Locate the cell with the specified text and output its [X, Y] center coordinate. 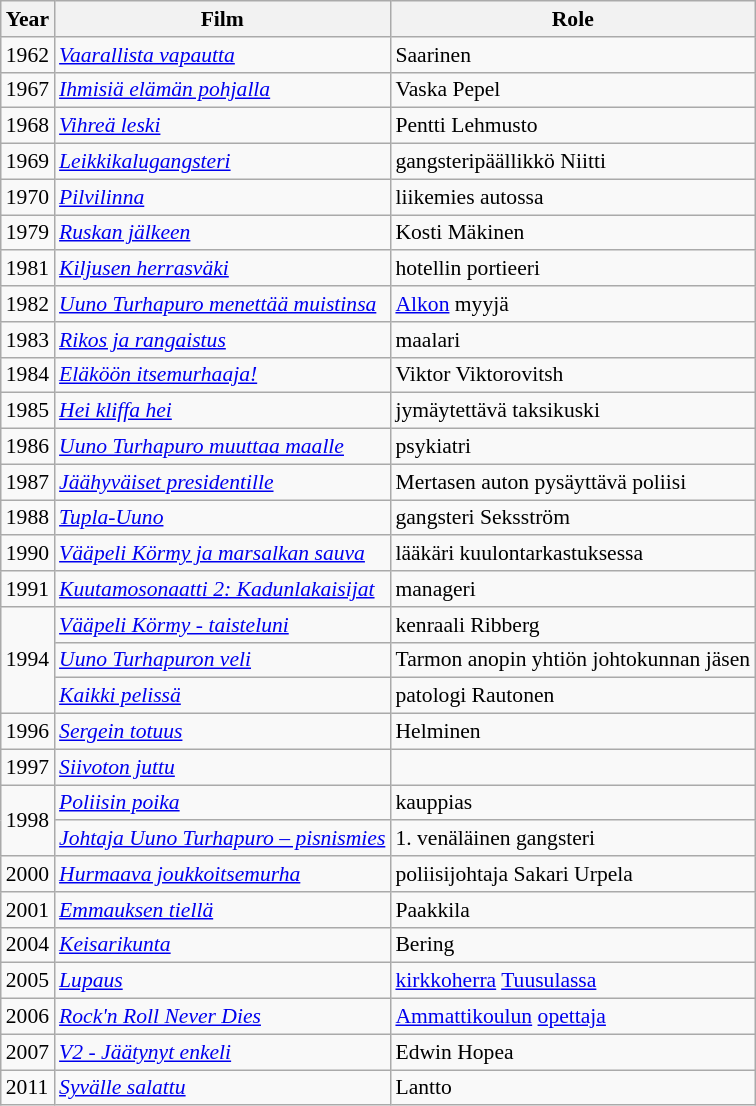
lääkäri kuulontarkastuksessa [572, 554]
1996 [28, 732]
Alkon myyjä [572, 304]
Edwin Hopea [572, 1052]
Hurmaava joukkoitsemurha [222, 874]
2005 [28, 981]
psykiatri [572, 447]
Eläköön itsemurhaaja! [222, 375]
Emmauksen tiellä [222, 910]
1983 [28, 340]
Vääpeli Körmy - taisteluni [222, 625]
Kuutamosonaatti 2: Kadunlakaisijat [222, 589]
Saarinen [572, 55]
1985 [28, 411]
Role [572, 19]
maalari [572, 340]
Keisarikunta [222, 945]
Hei kliffa hei [222, 411]
2011 [28, 1088]
Sergein totuus [222, 732]
1979 [28, 233]
manageri [572, 589]
liikemies autossa [572, 197]
Syvälle salattu [222, 1088]
1990 [28, 554]
1982 [28, 304]
Lantto [572, 1088]
Uuno Turhapuron veli [222, 660]
Vaska Pepel [572, 90]
Vaarallista vapautta [222, 55]
1994 [28, 660]
kirkkoherra Tuusulassa [572, 981]
kenraali Ribberg [572, 625]
1967 [28, 90]
Mertasen auton pysäyttävä poliisi [572, 482]
Helminen [572, 732]
Vääpeli Körmy ja marsalkan sauva [222, 554]
2001 [28, 910]
1991 [28, 589]
kauppias [572, 803]
Ihmisiä elämän pohjalla [222, 90]
1986 [28, 447]
1988 [28, 518]
1981 [28, 269]
Pentti Lehmusto [572, 126]
2007 [28, 1052]
Kaikki pelissä [222, 696]
Uuno Turhapuro menettää muistinsa [222, 304]
1970 [28, 197]
V2 - Jäätynyt enkeli [222, 1052]
2006 [28, 1017]
Siivoton juttu [222, 767]
Tarmon anopin yhtiön johtokunnan jäsen [572, 660]
gangsteripäällikkö Niitti [572, 162]
Pilvilinna [222, 197]
Tupla-Uuno [222, 518]
Uuno Turhapuro muuttaa maalle [222, 447]
Film [222, 19]
Rock'n Roll Never Dies [222, 1017]
1984 [28, 375]
poliisijohtaja Sakari Urpela [572, 874]
Lupaus [222, 981]
1998 [28, 820]
1969 [28, 162]
Year [28, 19]
Ruskan jälkeen [222, 233]
hotellin portieeri [572, 269]
Kosti Mäkinen [572, 233]
Rikos ja rangaistus [222, 340]
patologi Rautonen [572, 696]
Leikkikalugangsteri [222, 162]
1968 [28, 126]
1962 [28, 55]
2000 [28, 874]
Kiljusen herrasväki [222, 269]
Ammattikoulun opettaja [572, 1017]
1997 [28, 767]
2004 [28, 945]
Bering [572, 945]
Poliisin poika [222, 803]
Jäähyväiset presidentille [222, 482]
Viktor Viktorovitsh [572, 375]
1. venäläinen gangsteri [572, 839]
gangsteri Seksström [572, 518]
Vihreä leski [222, 126]
Johtaja Uuno Turhapuro – pisnismies [222, 839]
jymäytettävä taksikuski [572, 411]
1987 [28, 482]
Paakkila [572, 910]
